Provide the (X, Y) coordinate of the cell's center where the given text is located.  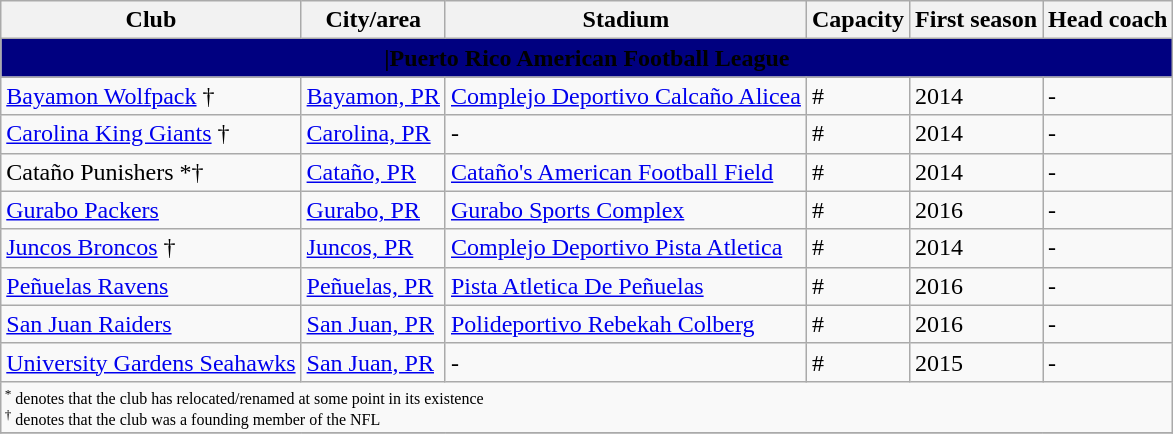
Peñuelas Ravens (151, 286)
Gurabo Packers (151, 210)
Gurabo Sports Complex (626, 210)
First season (976, 20)
Stadium (626, 20)
Polideportivo Rebekah Colberg (626, 324)
Cataño's American Football Field (626, 172)
* denotes that the club has relocated/renamed at some point in its existence† denotes that the club was a founding member of the NFL (587, 407)
San Juan Raiders (151, 324)
Head coach (1108, 20)
Bayamon Wolfpack † (151, 96)
Capacity (858, 20)
City/area (373, 20)
Club (151, 20)
Cataño Punishers *† (151, 172)
2015 (976, 362)
Juncos, PR (373, 248)
Carolina, PR (373, 134)
Cataño, PR (373, 172)
Juncos Broncos † (151, 248)
University Gardens Seahawks (151, 362)
Bayamon, PR (373, 96)
Complejo Deportivo Calcaño Alicea (626, 96)
Carolina King Giants † (151, 134)
Pista Atletica De Peñuelas (626, 286)
Complejo Deportivo Pista Atletica (626, 248)
|Puerto Rico American Football League (587, 58)
Peñuelas, PR (373, 286)
Gurabo, PR (373, 210)
